Find where the given text appears and provide that cell's center as [X, Y] coordinate. 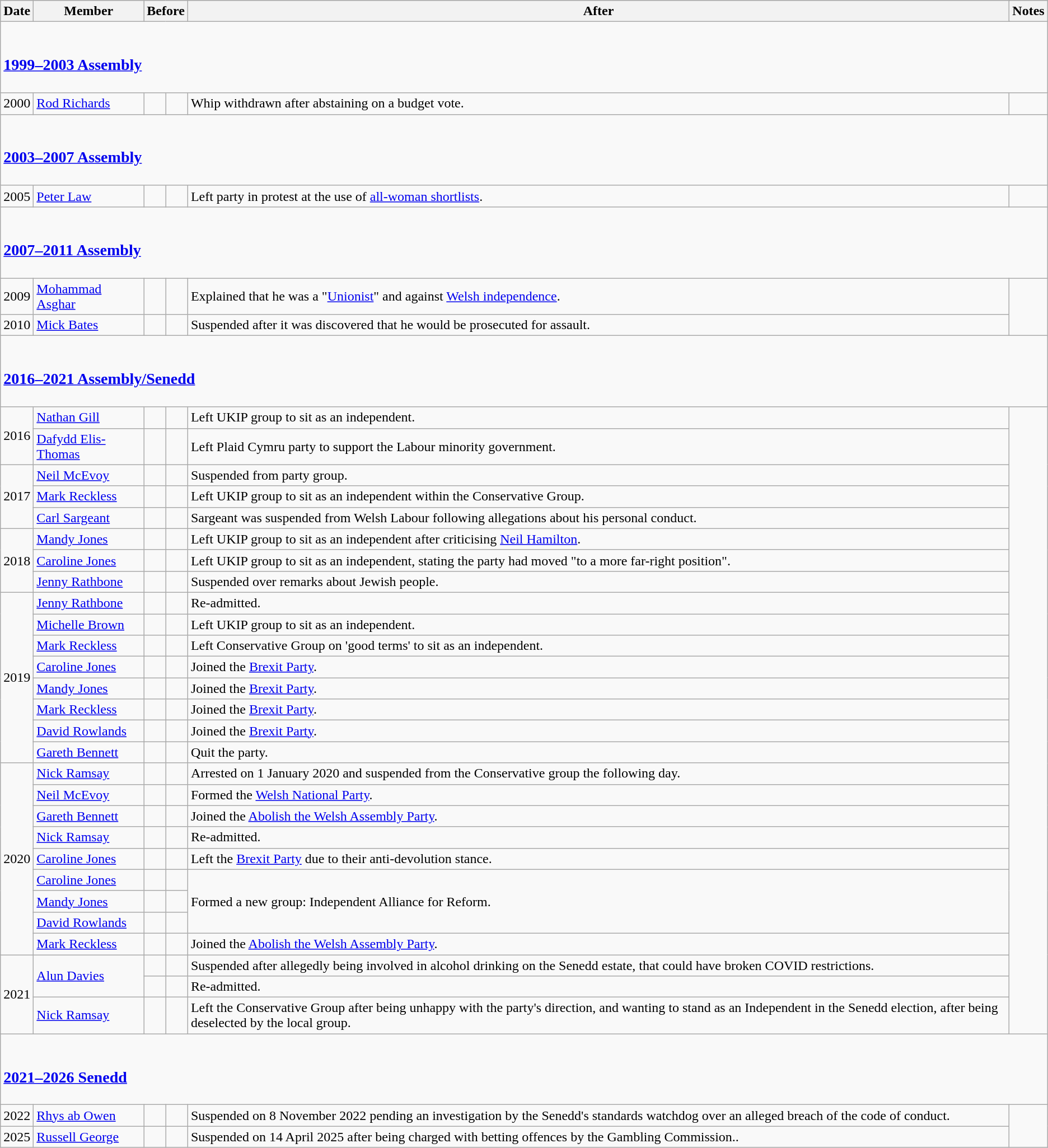
Michelle Brown [88, 624]
Formed the Welsh National Party. [598, 795]
2018 [17, 560]
2019 [17, 677]
Suspended after it was discovered that he would be prosecuted for assault. [598, 325]
2005 [17, 196]
Peter Law [88, 196]
2000 [17, 104]
2016–2021 Assembly/Senedd [524, 372]
Suspended after allegedly being involved in alcohol drinking on the Senedd estate, that could have broken COVID restrictions. [598, 966]
Left UKIP group to sit as an independent within the Conservative Group. [598, 496]
Arrested on 1 January 2020 and suspended from the Conservative group the following day. [598, 774]
Suspended on 14 April 2025 after being charged with betting offences by the Gambling Commission.. [598, 1137]
Rhys ab Owen [88, 1116]
Rod Richards [88, 104]
Notes [1028, 11]
2010 [17, 325]
Mick Bates [88, 325]
Left UKIP group to sit as an independent, stating the party had moved "to a more far-right position". [598, 560]
Left UKIP group to sit as an independent after criticising Neil Hamilton. [598, 539]
After [598, 11]
Alun Davies [88, 976]
Explained that he was a "Unionist" and against Welsh independence. [598, 297]
Left Plaid Cymru party to support the Labour minority government. [598, 447]
Left party in protest at the use of all-woman shortlists. [598, 196]
2003–2007 Assembly [524, 150]
Mohammad Asghar [88, 297]
Suspended on 8 November 2022 pending an investigation by the Senedd's standards watchdog over an alleged breach of the code of conduct. [598, 1116]
2016 [17, 435]
Nathan Gill [88, 418]
Left the Brexit Party due to their anti-devolution stance. [598, 859]
Date [17, 11]
2021–2026 Senedd [524, 1069]
Carl Sargeant [88, 518]
1999–2003 Assembly [524, 57]
Sargeant was suspended from Welsh Labour following allegations about his personal conduct. [598, 518]
Quit the party. [598, 752]
Formed a new group: Independent Alliance for Reform. [598, 901]
Whip withdrawn after abstaining on a budget vote. [598, 104]
2021 [17, 994]
2007–2011 Assembly [524, 242]
2025 [17, 1137]
Before [166, 11]
Suspended from party group. [598, 475]
2009 [17, 297]
Dafydd Elis-Thomas [88, 447]
Suspended over remarks about Jewish people. [598, 582]
Member [88, 11]
2022 [17, 1116]
Left Conservative Group on 'good terms' to sit as an independent. [598, 646]
Russell George [88, 1137]
2017 [17, 496]
2020 [17, 859]
